From the cell containing the given text, extract its center point as (X, Y) coordinate. 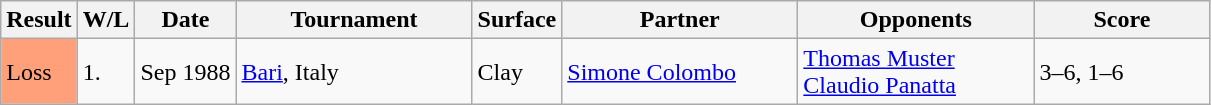
Score (1122, 20)
Opponents (916, 20)
Bari, Italy (354, 72)
Surface (517, 20)
W/L (106, 20)
Sep 1988 (186, 72)
Loss (39, 72)
Thomas Muster Claudio Panatta (916, 72)
Partner (680, 20)
1. (106, 72)
Date (186, 20)
Simone Colombo (680, 72)
3–6, 1–6 (1122, 72)
Clay (517, 72)
Result (39, 20)
Tournament (354, 20)
